Return (X, Y) of the center of cell containing provided text 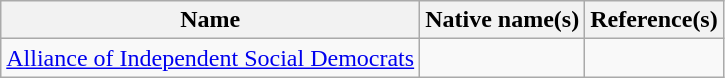
Alliance of Independent Social Democrats (210, 58)
Reference(s) (654, 20)
Native name(s) (502, 20)
Name (210, 20)
